Identify which cell holds the provided text, then report its (x, y) central coordinate. 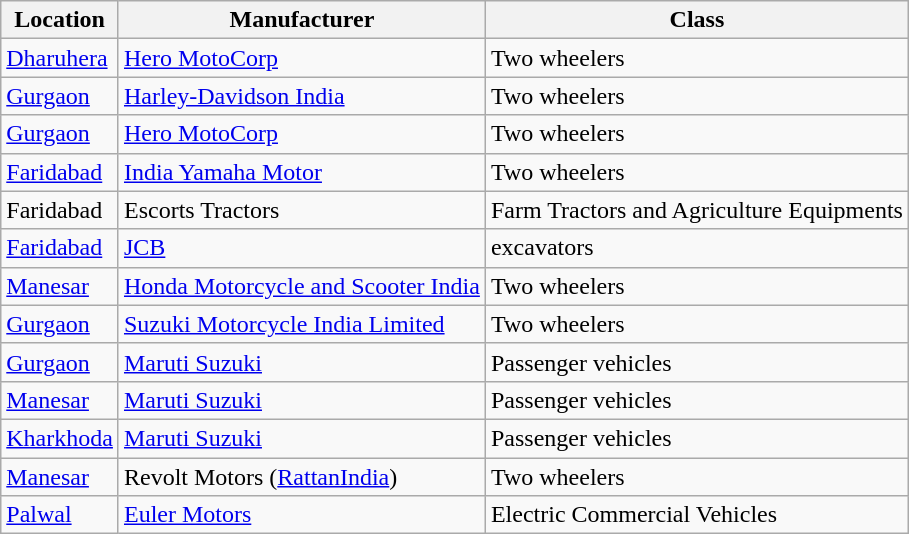
Euler Motors (302, 515)
Dharuhera (60, 58)
Farm Tractors and Agriculture Equipments (696, 210)
India Yamaha Motor (302, 172)
Manufacturer (302, 20)
Revolt Motors (RattanIndia) (302, 477)
Electric Commercial Vehicles (696, 515)
Kharkhoda (60, 438)
Harley-Davidson India (302, 96)
Honda Motorcycle and Scooter India (302, 286)
Palwal (60, 515)
Class (696, 20)
JCB (302, 248)
Suzuki Motorcycle India Limited (302, 324)
Escorts Tractors (302, 210)
Location (60, 20)
excavators (696, 248)
